Return (x, y) of the center of cell containing provided text 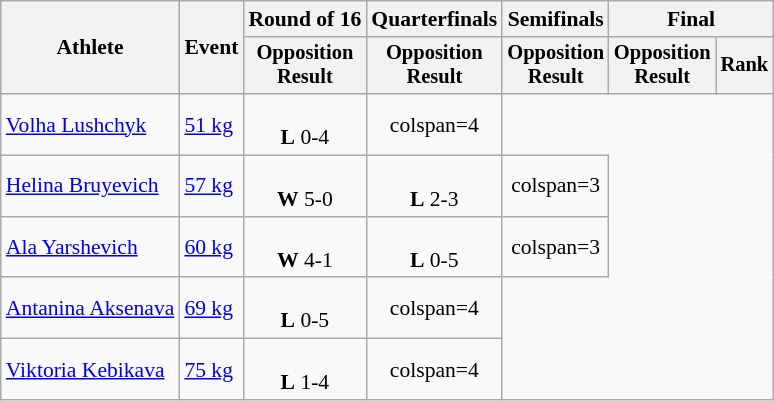
Round of 16 (304, 19)
L 0-4 (304, 124)
51 kg (211, 124)
Quarterfinals (434, 19)
Rank (745, 66)
75 kg (211, 370)
Final (691, 19)
57 kg (211, 186)
L 1-4 (304, 370)
W 4-1 (304, 248)
69 kg (211, 308)
W 5-0 (304, 186)
Volha Lushchyk (90, 124)
Viktoria Kebikava (90, 370)
60 kg (211, 248)
Helina Bruyevich (90, 186)
Semifinals (556, 19)
L 2-3 (434, 186)
Antanina Aksenava (90, 308)
Athlete (90, 48)
Event (211, 48)
Ala Yarshevich (90, 248)
